Find where the given text appears and provide that cell's center as (x, y) coordinate. 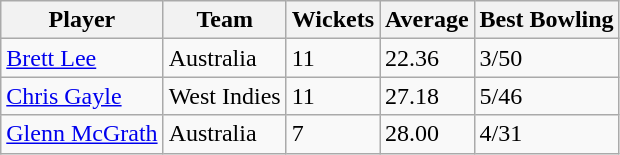
Chris Gayle (82, 96)
Best Bowling (546, 20)
Player (82, 20)
3/50 (546, 58)
7 (332, 134)
Brett Lee (82, 58)
22.36 (428, 58)
West Indies (224, 96)
Team (224, 20)
Average (428, 20)
Glenn McGrath (82, 134)
27.18 (428, 96)
4/31 (546, 134)
5/46 (546, 96)
28.00 (428, 134)
Wickets (332, 20)
